Output the [x, y] coordinate of the center of the cell containing the given text.  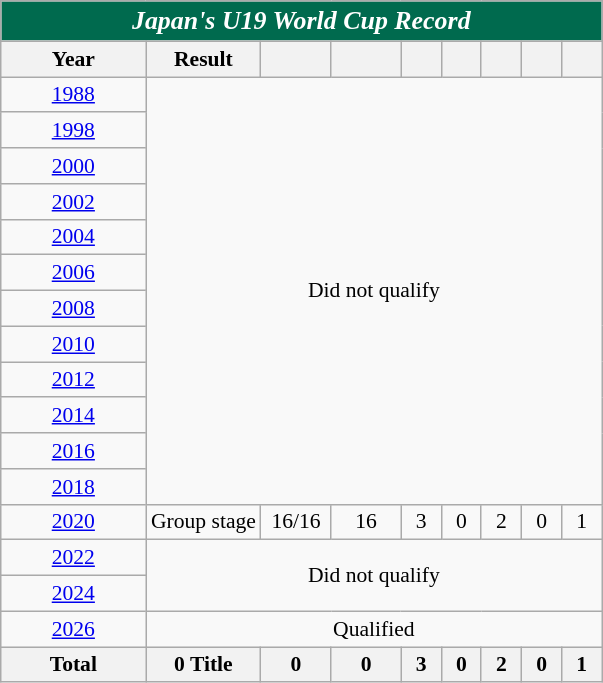
Year [74, 59]
1988 [74, 95]
2012 [74, 380]
1998 [74, 131]
2020 [74, 522]
2000 [74, 166]
0 Title [204, 665]
2004 [74, 237]
2024 [74, 594]
2008 [74, 309]
2022 [74, 558]
2014 [74, 416]
Qualified [374, 629]
16/16 [296, 522]
Result [204, 59]
2006 [74, 273]
2026 [74, 629]
Japan's U19 World Cup Record [302, 21]
2018 [74, 487]
2016 [74, 451]
2002 [74, 202]
2010 [74, 344]
16 [366, 522]
Group stage [204, 522]
Total [74, 665]
